Search for the cell housing the specified text and yield its (X, Y) center coordinate. 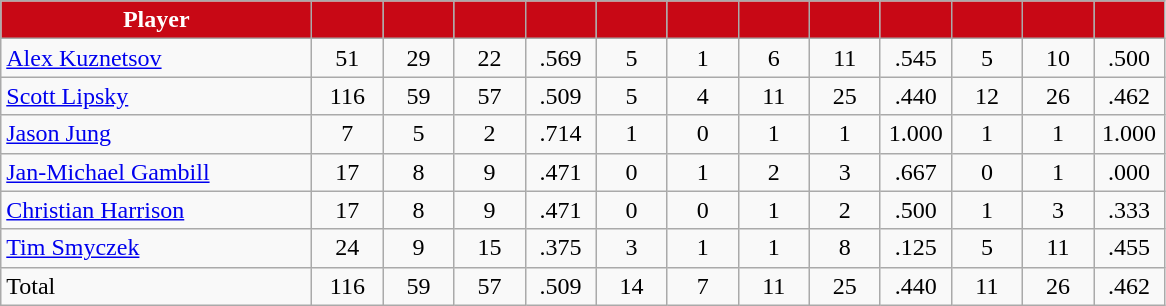
Total (156, 286)
.375 (560, 248)
22 (490, 58)
.545 (916, 58)
.714 (560, 134)
6 (774, 58)
12 (986, 96)
.333 (1130, 210)
.569 (560, 58)
.667 (916, 172)
Alex Kuznetsov (156, 58)
Player (156, 20)
14 (632, 286)
Jan-Michael Gambill (156, 172)
Christian Harrison (156, 210)
.455 (1130, 248)
29 (418, 58)
.000 (1130, 172)
10 (1058, 58)
24 (348, 248)
.125 (916, 248)
15 (490, 248)
Tim Smyczek (156, 248)
Jason Jung (156, 134)
Scott Lipsky (156, 96)
51 (348, 58)
4 (702, 96)
